Output the [X, Y] coordinate of the center of the cell containing the given text.  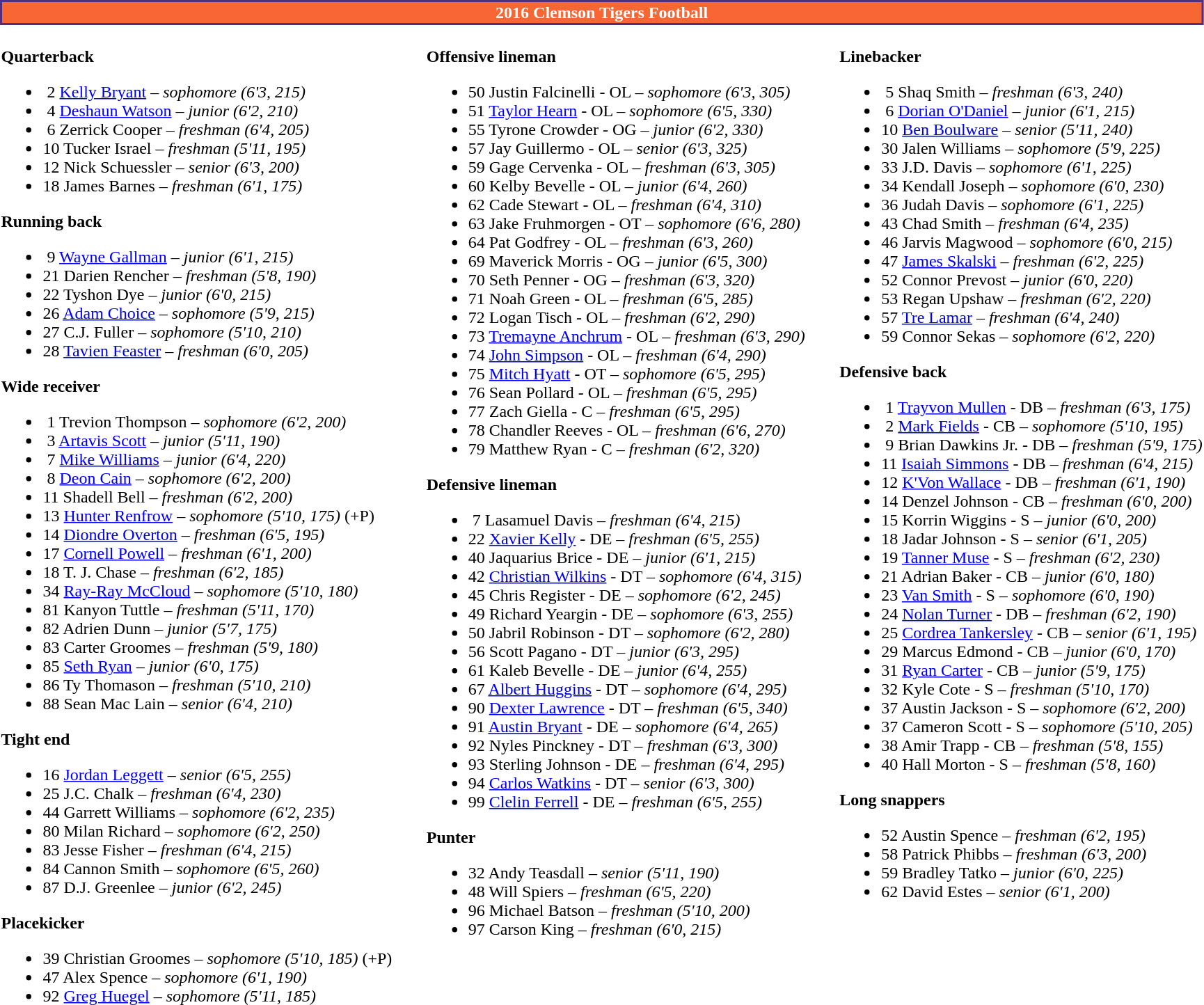
2016 Clemson Tigers Football [601, 13]
